Extract the (X, Y) coordinate from the center of the cell holding the provided text.  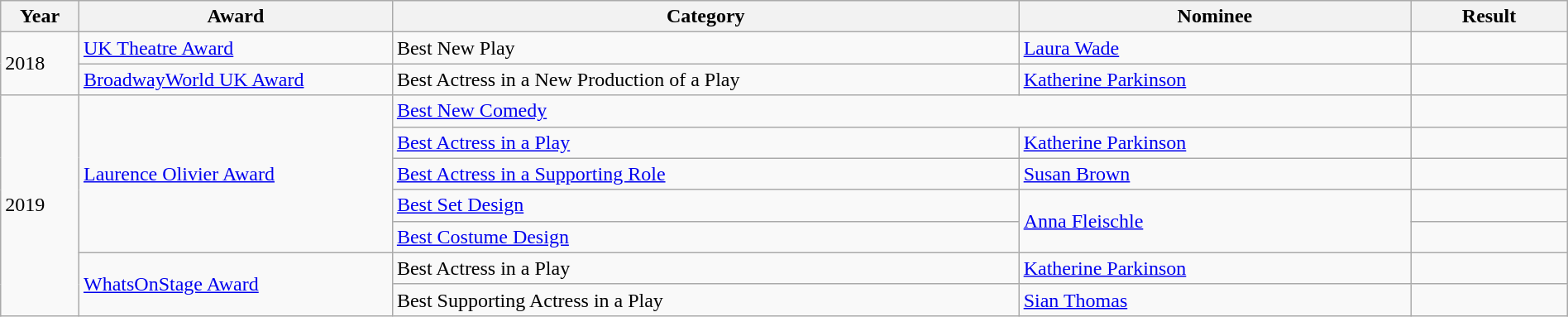
BroadwayWorld UK Award (235, 79)
Laurence Olivier Award (235, 174)
Susan Brown (1215, 174)
Best Costume Design (705, 237)
2019 (40, 205)
WhatsOnStage Award (235, 284)
Best Supporting Actress in a Play (705, 300)
Year (40, 17)
Anna Fleischle (1215, 221)
UK Theatre Award (235, 48)
Best Actress in a Supporting Role (705, 174)
Category (705, 17)
Best Actress in a New Production of a Play (705, 79)
Result (1489, 17)
Laura Wade (1215, 48)
Nominee (1215, 17)
Award (235, 17)
Best Set Design (705, 205)
Best New Comedy (901, 111)
Sian Thomas (1215, 300)
2018 (40, 64)
Best New Play (705, 48)
